Provide the (x, y) coordinate of the cell's center where the given text is located.  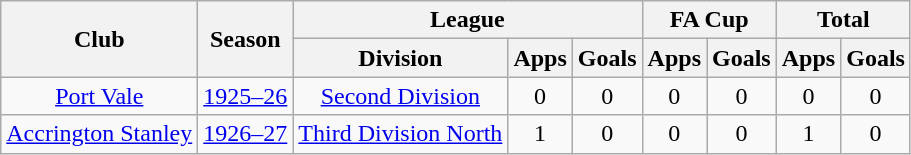
Second Division (400, 96)
League (468, 20)
Port Vale (100, 96)
Accrington Stanley (100, 134)
Club (100, 39)
1926–27 (246, 134)
1925–26 (246, 96)
Third Division North (400, 134)
Division (400, 58)
Season (246, 39)
FA Cup (709, 20)
Total (843, 20)
